Detect which cell encompasses the target text, then output its [X, Y] center coordinate. 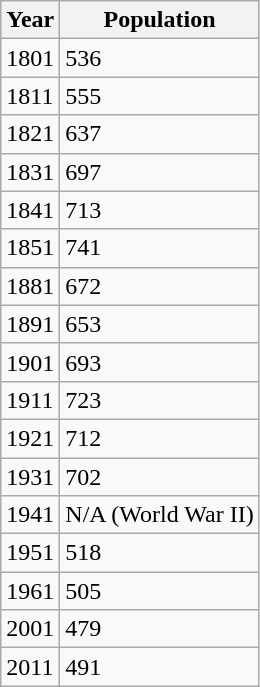
713 [160, 210]
1951 [30, 553]
712 [160, 438]
1921 [30, 438]
1901 [30, 362]
723 [160, 400]
1961 [30, 591]
653 [160, 324]
1931 [30, 477]
518 [160, 553]
1821 [30, 134]
1891 [30, 324]
1811 [30, 96]
505 [160, 591]
N/A (World War II) [160, 515]
1801 [30, 58]
1941 [30, 515]
Year [30, 20]
536 [160, 58]
2001 [30, 629]
702 [160, 477]
555 [160, 96]
741 [160, 248]
1911 [30, 400]
693 [160, 362]
672 [160, 286]
637 [160, 134]
697 [160, 172]
Population [160, 20]
1831 [30, 172]
1881 [30, 286]
1841 [30, 210]
1851 [30, 248]
2011 [30, 667]
491 [160, 667]
479 [160, 629]
